Extract the (X, Y) coordinate from the center of the cell holding the provided text.  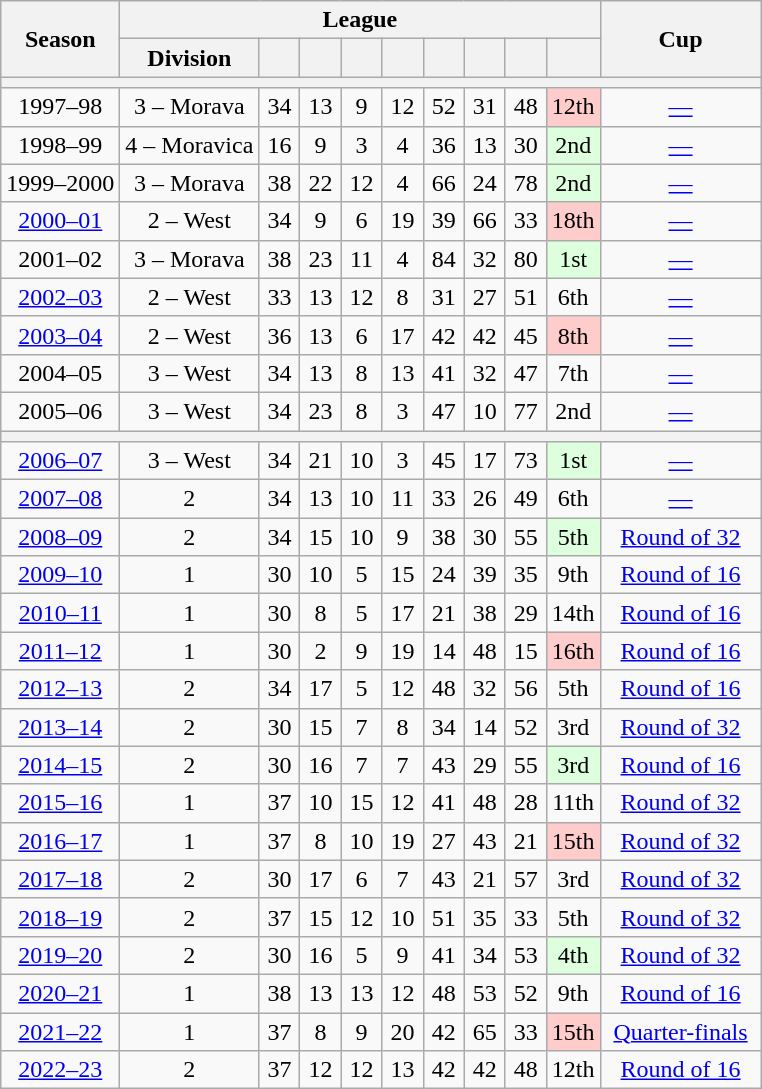
8th (573, 335)
56 (526, 689)
20 (402, 1031)
28 (526, 803)
2013–14 (60, 727)
16th (573, 651)
77 (526, 411)
7th (573, 373)
18th (573, 221)
2015–16 (60, 803)
2002–03 (60, 297)
1997–98 (60, 107)
1998–99 (60, 145)
2020–21 (60, 993)
Cup (680, 39)
2016–17 (60, 841)
2003–04 (60, 335)
Season (60, 39)
2005–06 (60, 411)
2000–01 (60, 221)
1999–2000 (60, 183)
22 (320, 183)
2009–10 (60, 575)
26 (484, 499)
2014–15 (60, 765)
League (360, 20)
2010–11 (60, 613)
2004–05 (60, 373)
2019–20 (60, 955)
2017–18 (60, 879)
Division (190, 58)
11th (573, 803)
2006–07 (60, 461)
2011–12 (60, 651)
78 (526, 183)
2022–23 (60, 1070)
2012–13 (60, 689)
49 (526, 499)
14th (573, 613)
65 (484, 1031)
84 (444, 259)
2021–22 (60, 1031)
Quarter-finals (680, 1031)
2018–19 (60, 917)
2008–09 (60, 537)
2001–02 (60, 259)
4 – Moravica (190, 145)
4th (573, 955)
80 (526, 259)
2007–08 (60, 499)
57 (526, 879)
73 (526, 461)
